Find where the given text appears and provide that cell's center as [x, y] coordinate. 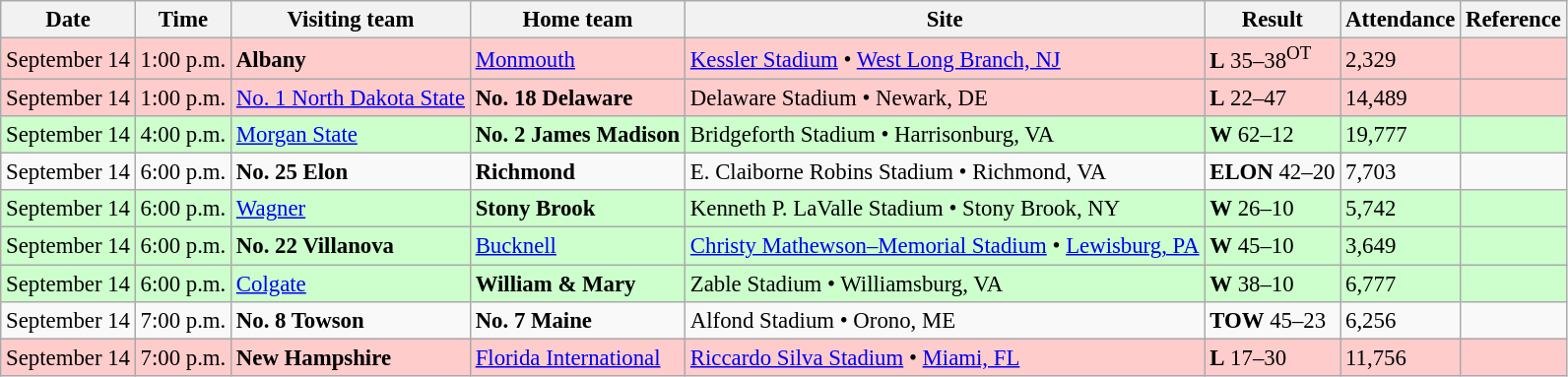
Morgan State [351, 135]
Bucknell [577, 246]
Reference [1514, 20]
L 17–30 [1273, 357]
6,256 [1401, 320]
Delaware Stadium • Newark, DE [946, 98]
W 38–10 [1273, 283]
Alfond Stadium • Orono, ME [946, 320]
Stony Brook [577, 210]
L 35–38OT [1273, 59]
Colgate [351, 283]
No. 1 North Dakota State [351, 98]
6,777 [1401, 283]
11,756 [1401, 357]
Result [1273, 20]
Christy Mathewson–Memorial Stadium • Lewisburg, PA [946, 246]
Attendance [1401, 20]
E. Claiborne Robins Stadium • Richmond, VA [946, 172]
Richmond [577, 172]
No. 2 James Madison [577, 135]
W 26–10 [1273, 210]
2,329 [1401, 59]
Kessler Stadium • West Long Branch, NJ [946, 59]
No. 25 Elon [351, 172]
Home team [577, 20]
14,489 [1401, 98]
TOW 45–23 [1273, 320]
19,777 [1401, 135]
Monmouth [577, 59]
Time [183, 20]
L 22–47 [1273, 98]
Kenneth P. LaValle Stadium • Stony Brook, NY [946, 210]
7,703 [1401, 172]
5,742 [1401, 210]
Bridgeforth Stadium • Harrisonburg, VA [946, 135]
William & Mary [577, 283]
Riccardo Silva Stadium • Miami, FL [946, 357]
Florida International [577, 357]
No. 8 Towson [351, 320]
Wagner [351, 210]
Date [68, 20]
No. 22 Villanova [351, 246]
Site [946, 20]
ELON 42–20 [1273, 172]
3,649 [1401, 246]
No. 18 Delaware [577, 98]
W 62–12 [1273, 135]
Visiting team [351, 20]
Zable Stadium • Williamsburg, VA [946, 283]
Albany [351, 59]
New Hampshire [351, 357]
W 45–10 [1273, 246]
No. 7 Maine [577, 320]
4:00 p.m. [183, 135]
